For the text-containing cell, return its midpoint in (X, Y) coordinate format. 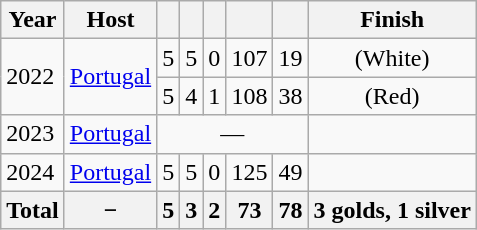
Year (33, 20)
2024 (33, 172)
(Red) (392, 96)
− (110, 210)
73 (250, 210)
107 (250, 58)
(White) (392, 58)
— (232, 134)
Total (33, 210)
2 (214, 210)
49 (290, 172)
4 (192, 96)
125 (250, 172)
2022 (33, 77)
108 (250, 96)
38 (290, 96)
3 golds, 1 silver (392, 210)
Host (110, 20)
19 (290, 58)
2023 (33, 134)
1 (214, 96)
78 (290, 210)
3 (192, 210)
Finish (392, 20)
